Determine the (x, y) coordinate at the center of the cell enclosing the given text.  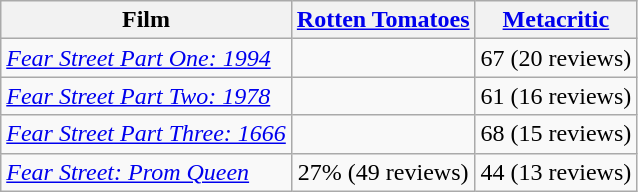
44 (13 reviews) (556, 172)
61 (16 reviews) (556, 96)
Fear Street Part Three: 1666 (146, 134)
Rotten Tomatoes (383, 20)
Film (146, 20)
27% (49 reviews) (383, 172)
Fear Street Part Two: 1978 (146, 96)
Metacritic (556, 20)
67 (20 reviews) (556, 58)
68 (15 reviews) (556, 134)
Fear Street Part One: 1994 (146, 58)
Fear Street: Prom Queen (146, 172)
